Extract the (x, y) coordinate from the center of the cell holding the provided text.  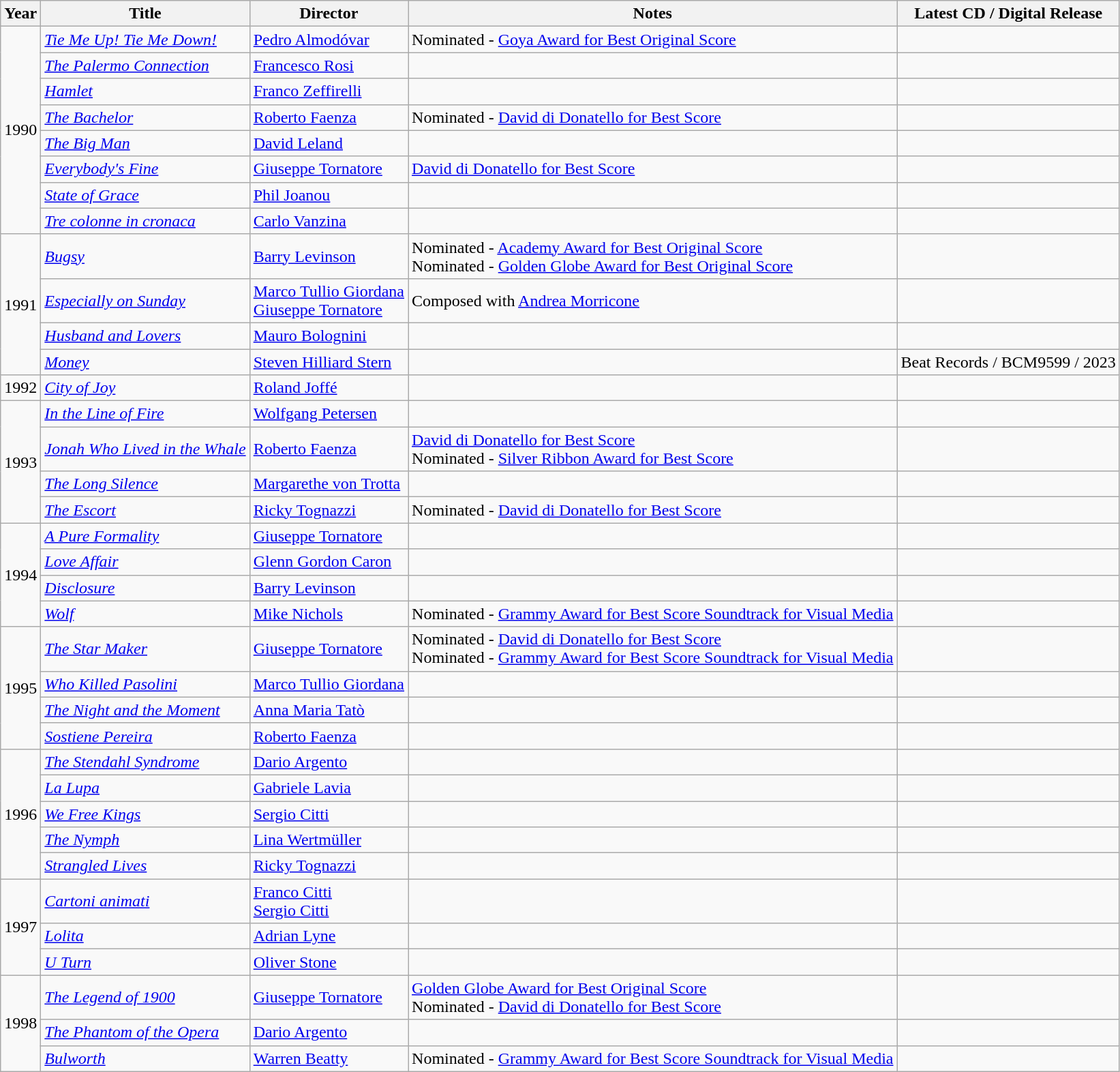
Roland Joffé (329, 388)
Latest CD / Digital Release (1008, 14)
U Turn (145, 962)
We Free Kings (145, 814)
Cartoni animati (145, 902)
Sergio Citti (329, 814)
Warren Beatty (329, 1058)
Wolf (145, 614)
Franco CittiSergio Citti (329, 902)
Everybody's Fine (145, 169)
Director (329, 14)
Wolfgang Petersen (329, 414)
Glenn Gordon Caron (329, 562)
Phil Joanou (329, 195)
Lolita (145, 936)
Love Affair (145, 562)
David di Donatello for Best ScoreNominated - Silver Ribbon Award for Best Score (653, 449)
The Escort (145, 510)
Margarethe von Trotta (329, 484)
Marco Tullio Giordana (329, 684)
Anna Maria Tatò (329, 710)
Bugsy (145, 256)
Francesco Rosi (329, 65)
Nominated - Academy Award for Best Original ScoreNominated - Golden Globe Award for Best Original Score (653, 256)
1993 (20, 462)
1991 (20, 304)
Nominated - David di Donatello for Best ScoreNominated - Grammy Award for Best Score Soundtrack for Visual Media (653, 649)
Notes (653, 14)
Carlo Vanzina (329, 221)
Bulworth (145, 1058)
The Big Man (145, 143)
In the Line of Fire (145, 414)
1997 (20, 927)
Who Killed Pasolini (145, 684)
The Stendahl Syndrome (145, 762)
Mauro Bolognini (329, 336)
Tie Me Up! Tie Me Down! (145, 40)
Mike Nichols (329, 614)
1992 (20, 388)
The Night and the Moment (145, 710)
Steven Hilliard Stern (329, 362)
The Legend of 1900 (145, 997)
Title (145, 14)
Lina Wertmüller (329, 840)
Money (145, 362)
La Lupa (145, 788)
1994 (20, 575)
City of Joy (145, 388)
Strangled Lives (145, 866)
A Pure Formality (145, 536)
David di Donatello for Best Score (653, 169)
The Star Maker (145, 649)
Pedro Almodóvar (329, 40)
Marco Tullio GiordanaGiuseppe Tornatore (329, 300)
Gabriele Lavia (329, 788)
Especially on Sunday (145, 300)
David Leland (329, 143)
The Palermo Connection (145, 65)
1990 (20, 130)
State of Grace (145, 195)
Tre colonne in cronaca (145, 221)
Disclosure (145, 588)
Composed with Andrea Morricone (653, 300)
The Long Silence (145, 484)
Year (20, 14)
Jonah Who Lived in the Whale (145, 449)
Nominated - Goya Award for Best Original Score (653, 40)
1996 (20, 814)
Sostiene Pereira (145, 736)
1995 (20, 687)
Husband and Lovers (145, 336)
Beat Records / BCM9599 / 2023 (1008, 362)
The Phantom of the Opera (145, 1032)
The Nymph (145, 840)
Adrian Lyne (329, 936)
Franco Zeffirelli (329, 91)
Golden Globe Award for Best Original ScoreNominated - David di Donatello for Best Score (653, 997)
The Bachelor (145, 117)
Oliver Stone (329, 962)
1998 (20, 1023)
Hamlet (145, 91)
